Extract the (X, Y) coordinate from the center of the cell holding the provided text.  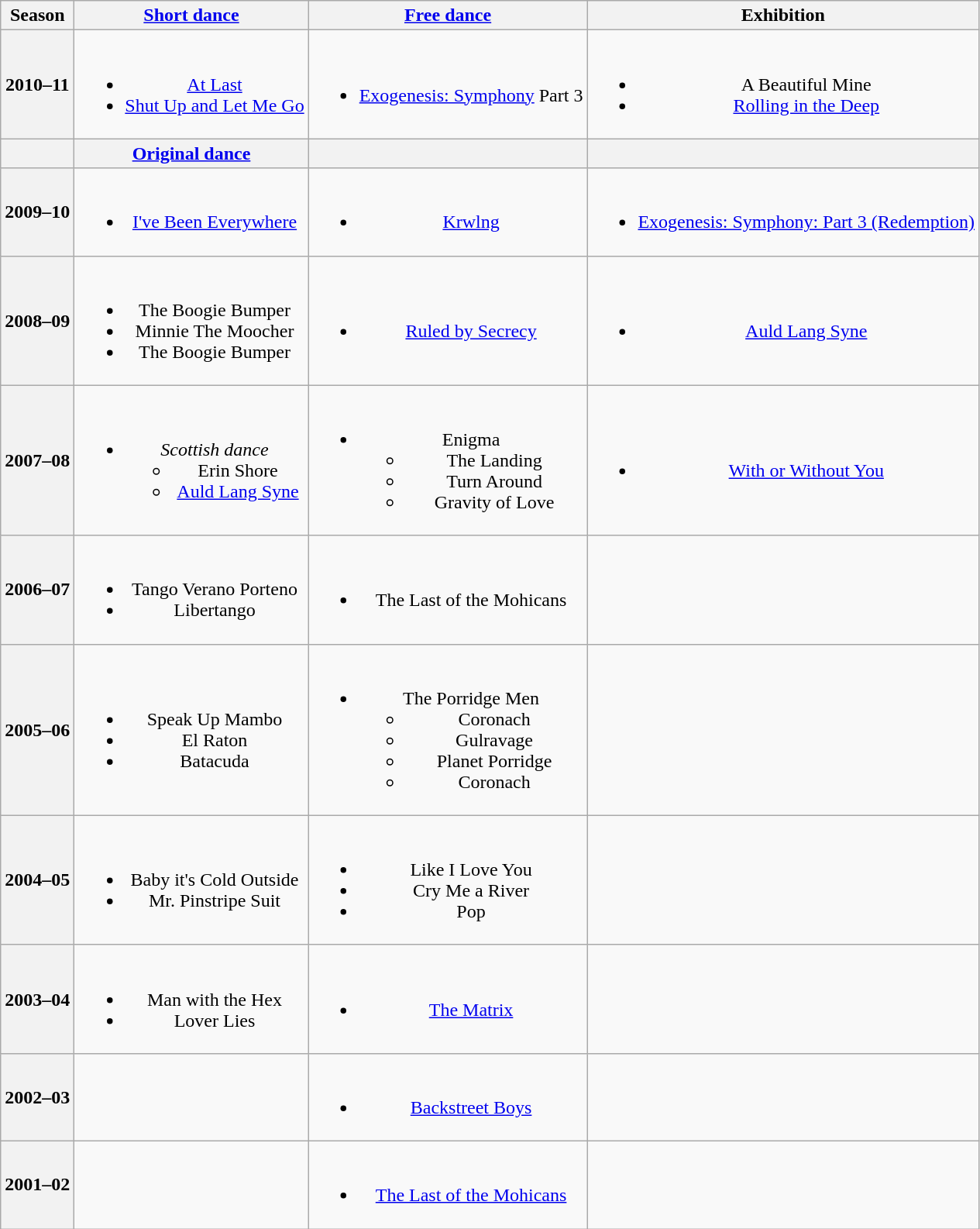
Exogenesis: Symphony: Part 3 (Redemption) (783, 212)
Scottish danceErin ShoreAuld Lang Syne (191, 460)
Krwlng (448, 212)
2007–08 (37, 460)
The Boogie Bumper Minnie The Moocher The Boogie Bumper (191, 321)
Original dance (191, 153)
Backstreet Boys (448, 1097)
Season (37, 15)
A Beautiful Mine Rolling in the Deep (783, 84)
EnigmaThe LandingTurn AroundGravity of Love (448, 460)
2008–09 (37, 321)
I've Been Everywhere (191, 212)
Free dance (448, 15)
2010–11 (37, 84)
Speak Up Mambo El Raton Batacuda (191, 730)
2002–03 (37, 1097)
Auld Lang Syne (783, 321)
Exhibition (783, 15)
Baby it's Cold Outside Mr. Pinstripe Suit (191, 880)
Like I Love You Cry Me a River Pop (448, 880)
2009–10 (37, 212)
2004–05 (37, 880)
2006–07 (37, 590)
2001–02 (37, 1184)
The Porridge MenCoronachGulravagePlanet PorridgeCoronach (448, 730)
Exogenesis: Symphony Part 3 (448, 84)
Man with the Hex Lover Lies (191, 999)
With or Without You (783, 460)
Tango Verano Porteno Libertango (191, 590)
Short dance (191, 15)
The Matrix (448, 999)
2003–04 (37, 999)
At Last Shut Up and Let Me Go (191, 84)
2005–06 (37, 730)
Ruled by Secrecy (448, 321)
